Scan for the cell matching the given text and deliver its [X, Y] coordinate at center. 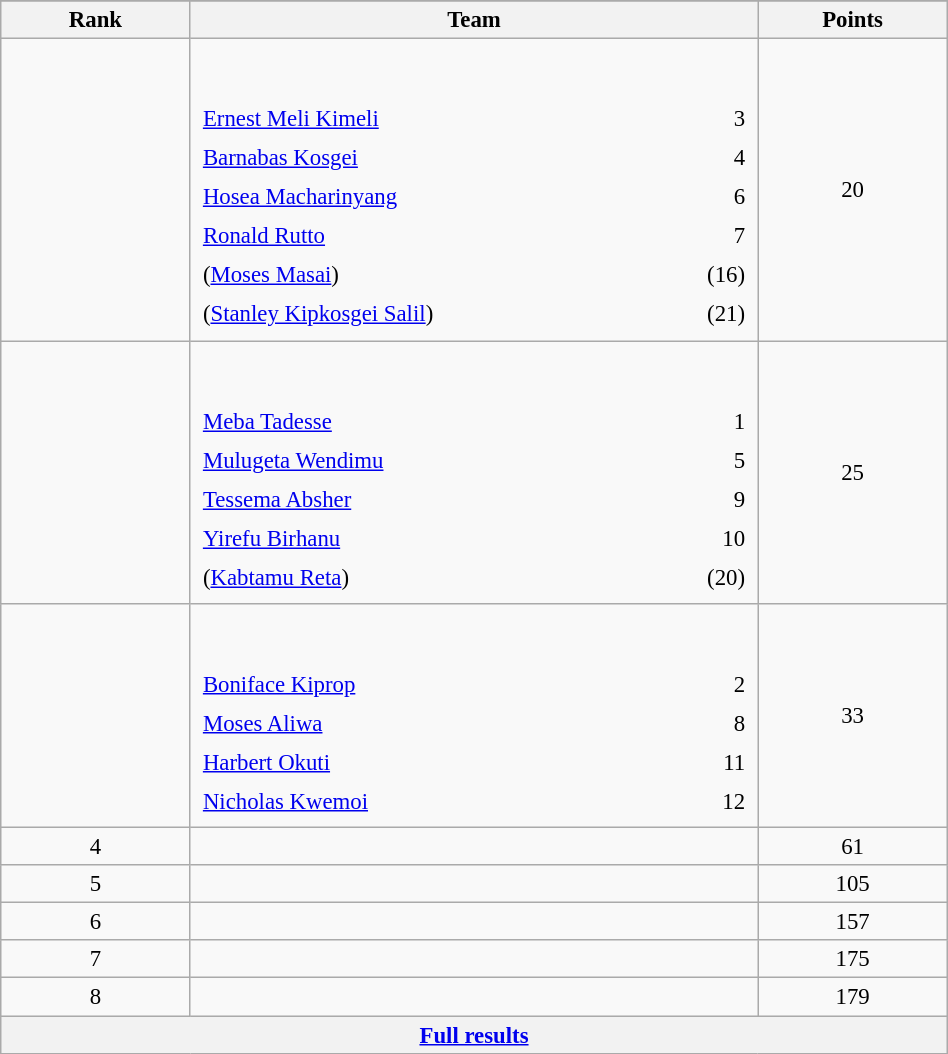
Ronald Rutto [427, 236]
Rank [96, 20]
Mulugeta Wendimu [418, 460]
20 [852, 190]
9 [696, 499]
1 [696, 421]
Meba Tadesse 1 Mulugeta Wendimu 5 Tessema Absher 9 Yirefu Birhanu 10 (Kabtamu Reta) (20) [474, 472]
(20) [696, 577]
179 [852, 997]
Tessema Absher [418, 499]
Moses Aliwa [430, 723]
Boniface Kiprop 2 Moses Aliwa 8 Harbert Okuti 11 Nicholas Kwemoi 12 [474, 716]
25 [852, 472]
Ernest Meli Kimeli 3 Barnabas Kosgei 4 Hosea Macharinyang 6 Ronald Rutto 7 (Moses Masai) (16) (Stanley Kipkosgei Salil) (21) [474, 190]
Ernest Meli Kimeli [427, 119]
(Moses Masai) [427, 275]
Full results [474, 1035]
3 [705, 119]
(Stanley Kipkosgei Salil) [427, 314]
Harbert Okuti [430, 762]
Meba Tadesse [418, 421]
Hosea Macharinyang [427, 197]
Boniface Kiprop [430, 684]
10 [696, 538]
157 [852, 922]
12 [708, 801]
2 [708, 684]
(21) [705, 314]
(Kabtamu Reta) [418, 577]
(16) [705, 275]
Team [474, 20]
Barnabas Kosgei [427, 158]
Nicholas Kwemoi [430, 801]
61 [852, 847]
105 [852, 884]
33 [852, 716]
11 [708, 762]
175 [852, 959]
Yirefu Birhanu [418, 538]
Points [852, 20]
